Return the (X, Y) coordinate for the center point of the cell that contains the specified text.  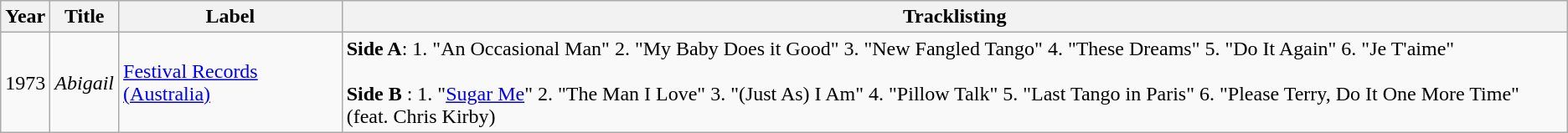
Festival Records (Australia) (231, 82)
Tracklisting (955, 17)
Title (85, 17)
Abigail (85, 82)
1973 (25, 82)
Year (25, 17)
Label (231, 17)
